Search for the cell housing the specified text and yield its (x, y) center coordinate. 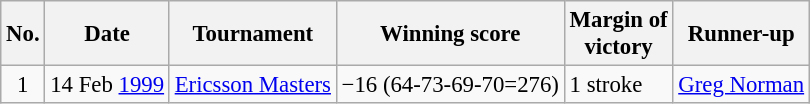
14 Feb 1999 (107, 85)
Greg Norman (741, 85)
Winning score (450, 34)
−16 (64-73-69-70=276) (450, 85)
Margin ofvictory (618, 34)
1 (23, 85)
Runner-up (741, 34)
Ericsson Masters (252, 85)
No. (23, 34)
1 stroke (618, 85)
Date (107, 34)
Tournament (252, 34)
